Identify which cell holds the provided text, then report its (x, y) central coordinate. 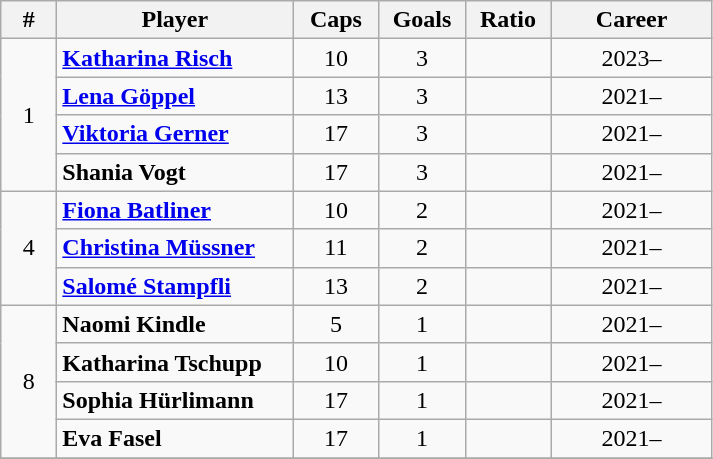
5 (336, 324)
Goals (422, 20)
Viktoria Gerner (175, 134)
Caps (336, 20)
11 (336, 248)
Katharina Tschupp (175, 362)
Career (632, 20)
# (29, 20)
Player (175, 20)
Naomi Kindle (175, 324)
Sophia Hürlimann (175, 400)
Salomé Stampfli (175, 286)
Katharina Risch (175, 58)
Fiona Batliner (175, 210)
4 (29, 248)
Christina Müssner (175, 248)
Eva Fasel (175, 438)
Ratio (508, 20)
Shania Vogt (175, 172)
Lena Göppel (175, 96)
8 (29, 381)
2023– (632, 58)
